Return the [x, y] coordinate for the center point of the cell that contains the specified text.  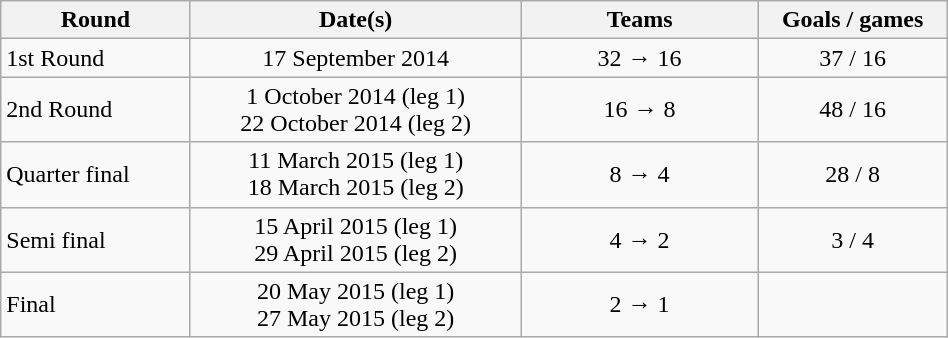
28 / 8 [852, 174]
15 April 2015 (leg 1)29 April 2015 (leg 2) [356, 240]
Round [96, 20]
4 → 2 [640, 240]
1st Round [96, 58]
Semi final [96, 240]
2 → 1 [640, 304]
17 September 2014 [356, 58]
Goals / games [852, 20]
8 → 4 [640, 174]
Teams [640, 20]
3 / 4 [852, 240]
32 → 16 [640, 58]
2nd Round [96, 110]
Final [96, 304]
1 October 2014 (leg 1)22 October 2014 (leg 2) [356, 110]
Date(s) [356, 20]
48 / 16 [852, 110]
11 March 2015 (leg 1)18 March 2015 (leg 2) [356, 174]
16 → 8 [640, 110]
Quarter final [96, 174]
37 / 16 [852, 58]
20 May 2015 (leg 1)27 May 2015 (leg 2) [356, 304]
